Provide the (x, y) coordinate of the cell's center where the given text is located.  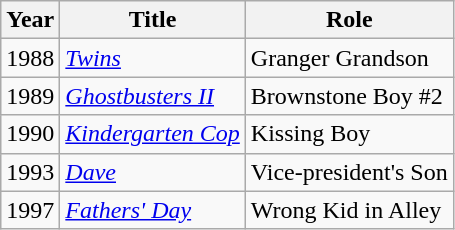
1989 (30, 96)
Wrong Kid in Alley (349, 210)
Vice-president's Son (349, 172)
1997 (30, 210)
Ghostbusters II (153, 96)
Brownstone Boy #2 (349, 96)
1993 (30, 172)
1988 (30, 58)
1990 (30, 134)
Dave (153, 172)
Kissing Boy (349, 134)
Kindergarten Cop (153, 134)
Role (349, 20)
Granger Grandson (349, 58)
Title (153, 20)
Fathers' Day (153, 210)
Twins (153, 58)
Year (30, 20)
